Output the (x, y) coordinate of the center of the cell containing the given text.  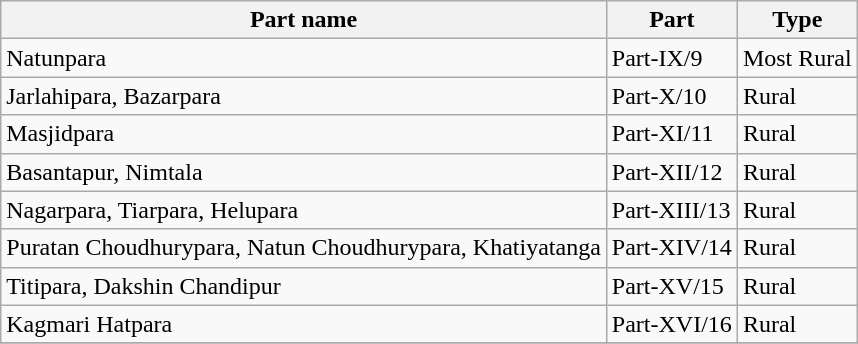
Part-XII/12 (672, 172)
Part-XVI/16 (672, 324)
Nagarpara, Tiarpara, Helupara (304, 210)
Masjidpara (304, 134)
Most Rural (797, 58)
Part-XI/11 (672, 134)
Part-X/10 (672, 96)
Part-XIV/14 (672, 248)
Part-XIII/13 (672, 210)
Type (797, 20)
Jarlahipara, Bazarpara (304, 96)
Titipara, Dakshin Chandipur (304, 286)
Part-XV/15 (672, 286)
Part (672, 20)
Kagmari Hatpara (304, 324)
Part name (304, 20)
Basantapur, Nimtala (304, 172)
Part-IX/9 (672, 58)
Natunpara (304, 58)
Puratan Choudhurypara, Natun Choudhurypara, Khatiyatanga (304, 248)
